Provide the [x, y] coordinate of the cell's center where the given text is located.  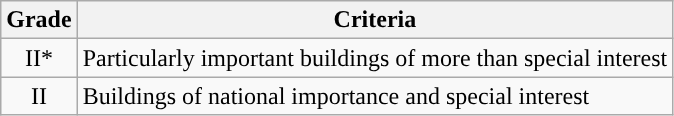
II* [39, 58]
Criteria [375, 20]
Particularly important buildings of more than special interest [375, 58]
II [39, 96]
Grade [39, 20]
Buildings of national importance and special interest [375, 96]
